Determine the (X, Y) coordinate at the center of the cell enclosing the given text.  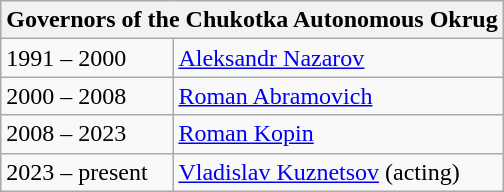
Roman Kopin (338, 134)
2000 – 2008 (87, 96)
Vladislav Kuznetsov (acting) (338, 172)
2023 – present (87, 172)
2008 – 2023 (87, 134)
1991 – 2000 (87, 58)
Aleksandr Nazarov (338, 58)
Governors of the Chukotka Autonomous Okrug (252, 20)
Roman Abramovich (338, 96)
